Scan for the cell matching the given text and deliver its [X, Y] coordinate at center. 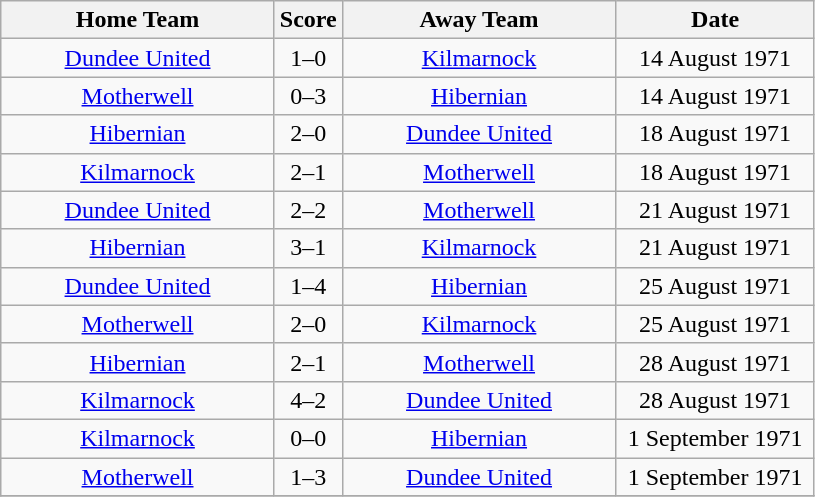
1–0 [308, 58]
4–2 [308, 400]
Home Team [138, 20]
Score [308, 20]
Date [716, 20]
0–3 [308, 96]
1–3 [308, 477]
1–4 [308, 286]
Away Team [479, 20]
2–2 [308, 210]
0–0 [308, 438]
3–1 [308, 248]
